Identify which cell holds the provided text, then report its [X, Y] central coordinate. 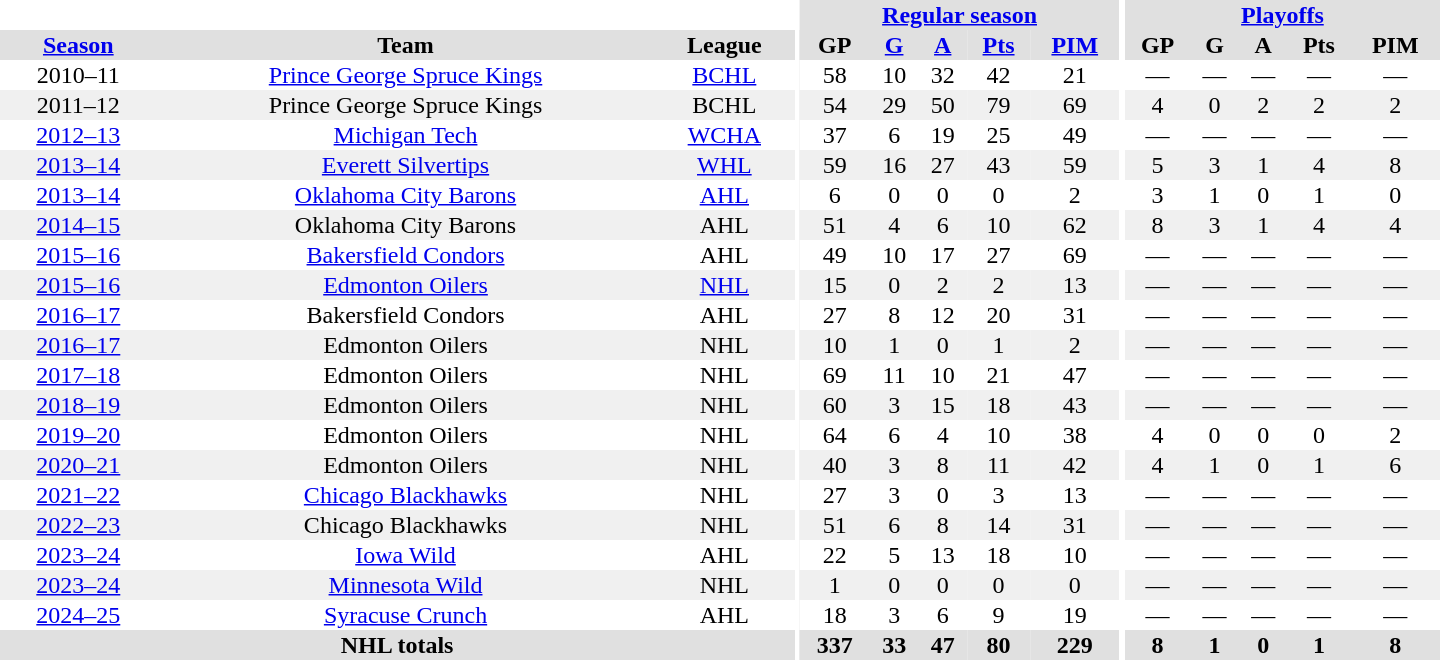
2019–20 [78, 435]
2017–18 [78, 375]
Michigan Tech [406, 135]
14 [998, 525]
Season [78, 45]
40 [835, 465]
Everett Silvertips [406, 165]
37 [835, 135]
9 [998, 615]
2011–12 [78, 105]
2012–13 [78, 135]
2022–23 [78, 525]
54 [835, 105]
League [724, 45]
33 [894, 645]
2018–19 [78, 405]
60 [835, 405]
17 [942, 255]
64 [835, 435]
38 [1074, 435]
Regular season [960, 15]
25 [998, 135]
12 [942, 315]
Iowa Wild [406, 555]
22 [835, 555]
Syracuse Crunch [406, 615]
62 [1074, 225]
Team [406, 45]
16 [894, 165]
2020–21 [78, 465]
32 [942, 75]
WCHA [724, 135]
2014–15 [78, 225]
50 [942, 105]
Minnesota Wild [406, 585]
2024–25 [78, 615]
WHL [724, 165]
NHL totals [397, 645]
20 [998, 315]
229 [1074, 645]
337 [835, 645]
58 [835, 75]
2010–11 [78, 75]
2021–22 [78, 495]
79 [998, 105]
Playoffs [1282, 15]
80 [998, 645]
29 [894, 105]
